Output the [x, y] coordinate of the center of the cell containing the given text.  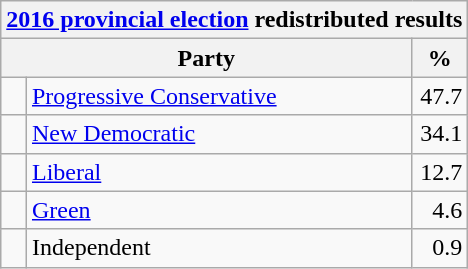
34.1 [440, 134]
2016 provincial election redistributed results [234, 20]
Independent [218, 248]
Progressive Conservative [218, 96]
47.7 [440, 96]
New Democratic [218, 134]
4.6 [440, 210]
% [440, 58]
0.9 [440, 248]
Green [218, 210]
Party [206, 58]
Liberal [218, 172]
12.7 [440, 172]
